Output the [x, y] coordinate of the center of the cell containing the given text.  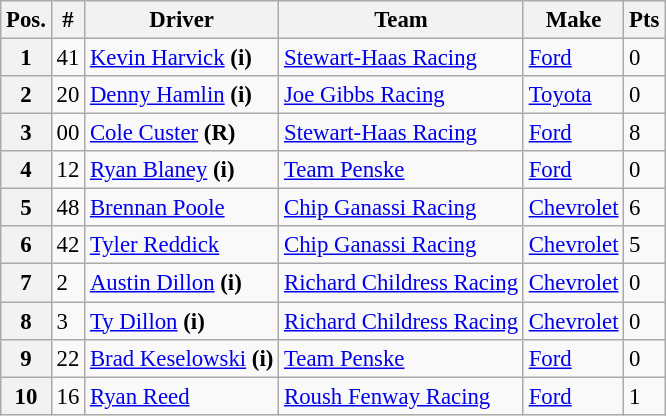
Joe Gibbs Racing [402, 95]
Pts [644, 20]
48 [68, 208]
Ty Dillon (i) [182, 321]
Toyota [573, 95]
12 [68, 170]
Make [573, 20]
Austin Dillon (i) [182, 283]
Ryan Blaney (i) [182, 170]
Brad Keselowski (i) [182, 358]
00 [68, 133]
7 [26, 283]
4 [26, 170]
9 [26, 358]
Tyler Reddick [182, 245]
16 [68, 396]
Denny Hamlin (i) [182, 95]
Kevin Harvick (i) [182, 58]
Roush Fenway Racing [402, 396]
42 [68, 245]
10 [26, 396]
Brennan Poole [182, 208]
Driver [182, 20]
Team [402, 20]
Ryan Reed [182, 396]
41 [68, 58]
Pos. [26, 20]
# [68, 20]
22 [68, 358]
20 [68, 95]
Cole Custer (R) [182, 133]
